Return the (X, Y) coordinate for the center point of the cell that contains the specified text.  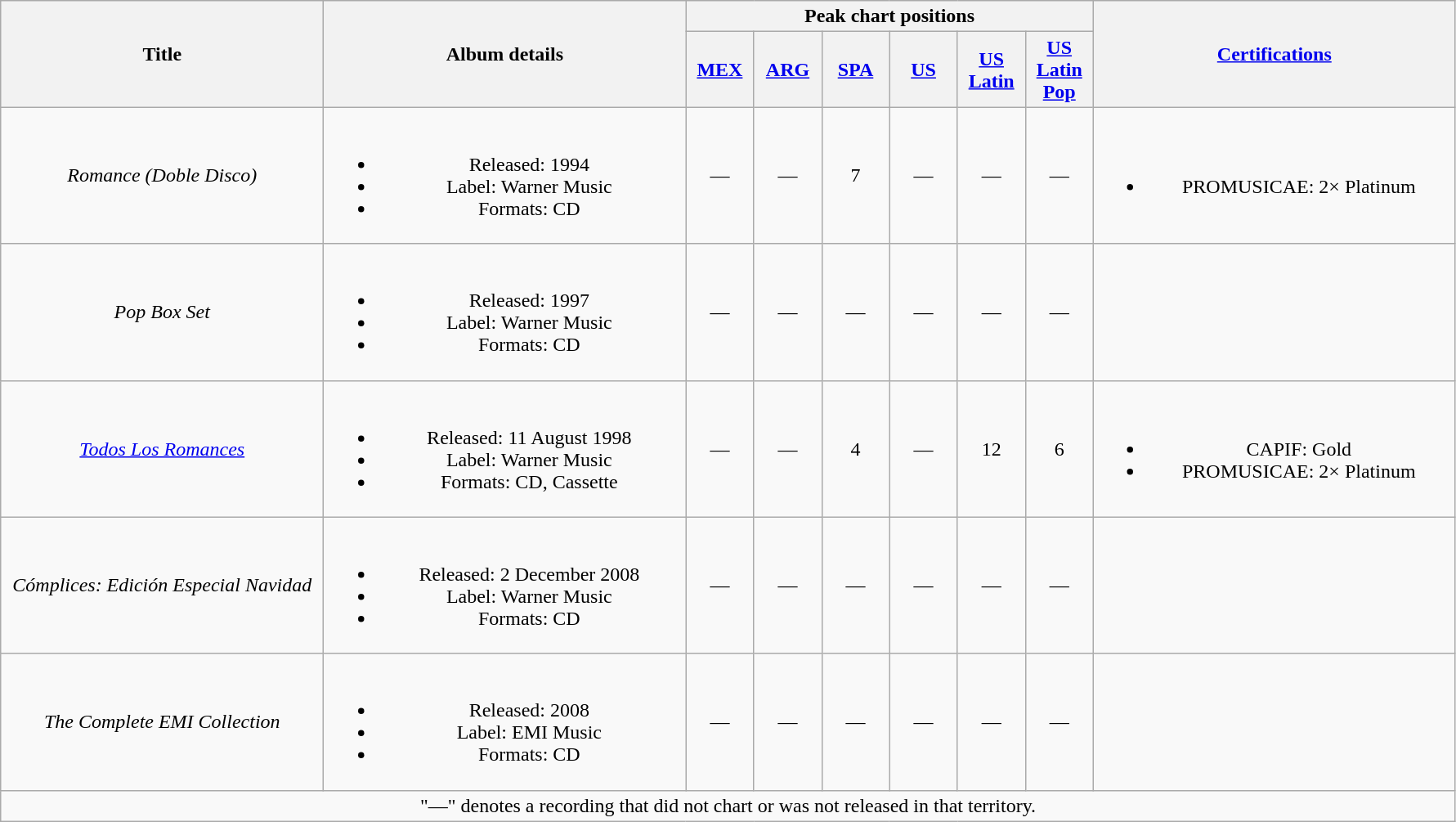
USLatin Pop (1060, 70)
CAPIF: GoldPROMUSICAE: 2× Platinum (1274, 448)
SPA (855, 70)
7 (855, 175)
ARG (788, 70)
12 (991, 448)
Romance (Doble Disco) (162, 175)
Pop Box Set (162, 312)
USLatin (991, 70)
Released: 2 December 2008Label: Warner MusicFormats: CD (505, 586)
Peak chart positions (889, 16)
Released: 1997Label: Warner MusicFormats: CD (505, 312)
Released: 1994Label: Warner MusicFormats: CD (505, 175)
6 (1060, 448)
Cómplices: Edición Especial Navidad (162, 586)
Todos Los Romances (162, 448)
Album details (505, 54)
MEX (719, 70)
"—" denotes a recording that did not chart or was not released in that territory. (728, 806)
US (924, 70)
Certifications (1274, 54)
Released: 11 August 1998Label: Warner MusicFormats: CD, Cassette (505, 448)
Title (162, 54)
PROMUSICAE: 2× Platinum (1274, 175)
The Complete EMI Collection (162, 721)
4 (855, 448)
Released: 2008Label: EMI MusicFormats: CD (505, 721)
